Search for the cell housing the specified text and yield its (x, y) center coordinate. 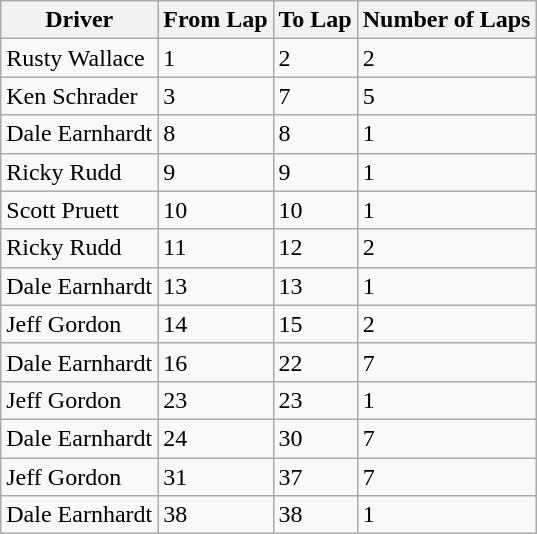
11 (216, 248)
15 (315, 324)
3 (216, 96)
24 (216, 438)
Driver (80, 20)
30 (315, 438)
16 (216, 362)
31 (216, 477)
5 (446, 96)
From Lap (216, 20)
12 (315, 248)
37 (315, 477)
22 (315, 362)
Ken Schrader (80, 96)
Number of Laps (446, 20)
Rusty Wallace (80, 58)
Scott Pruett (80, 210)
To Lap (315, 20)
14 (216, 324)
